Output the (X, Y) coordinate of the center of the cell containing the given text.  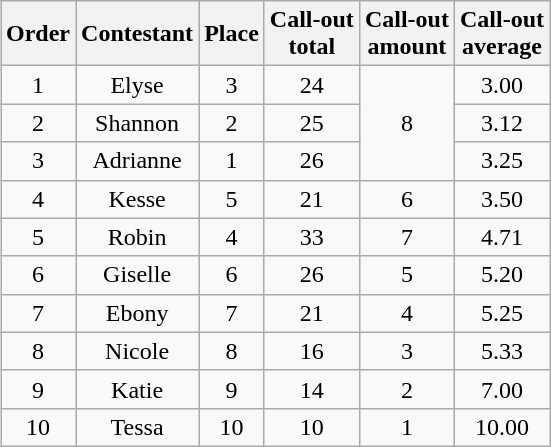
5.33 (502, 351)
Shannon (138, 123)
Ebony (138, 313)
10.00 (502, 427)
Nicole (138, 351)
Contestant (138, 34)
24 (312, 85)
7.00 (502, 389)
Call-outamount (406, 34)
Giselle (138, 275)
Robin (138, 237)
16 (312, 351)
Elyse (138, 85)
Tessa (138, 427)
Order (38, 34)
3.00 (502, 85)
33 (312, 237)
3.25 (502, 161)
5.25 (502, 313)
Call-outtotal (312, 34)
3.12 (502, 123)
Adrianne (138, 161)
25 (312, 123)
3.50 (502, 199)
Katie (138, 389)
Call-outaverage (502, 34)
Kesse (138, 199)
14 (312, 389)
5.20 (502, 275)
Place (232, 34)
4.71 (502, 237)
